From the cell containing the given text, extract its center point as [x, y] coordinate. 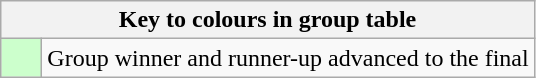
Key to colours in group table [268, 20]
Group winner and runner-up advanced to the final [288, 58]
